Locate the cell with the specified text and output its [x, y] center coordinate. 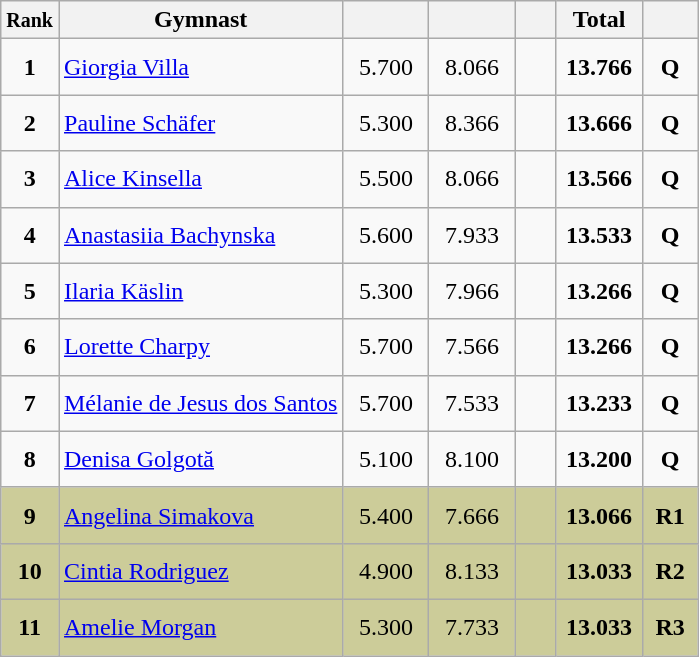
Ilaria Käslin [200, 291]
8.133 [472, 571]
13.766 [599, 67]
13.566 [599, 179]
R2 [670, 571]
5 [30, 291]
5.600 [386, 235]
5.400 [386, 515]
1 [30, 67]
7.533 [472, 403]
8.366 [472, 123]
11 [30, 627]
2 [30, 123]
6 [30, 347]
Amelie Morgan [200, 627]
R1 [670, 515]
13.200 [599, 459]
5.100 [386, 459]
10 [30, 571]
7.733 [472, 627]
3 [30, 179]
Mélanie de Jesus dos Santos [200, 403]
Cintia Rodriguez [200, 571]
7.933 [472, 235]
7.966 [472, 291]
4.900 [386, 571]
Giorgia Villa [200, 67]
Denisa Golgotă [200, 459]
Gymnast [200, 20]
8.100 [472, 459]
13.533 [599, 235]
Total [599, 20]
4 [30, 235]
5.500 [386, 179]
13.666 [599, 123]
7.566 [472, 347]
Rank [30, 20]
Pauline Schäfer [200, 123]
8 [30, 459]
7.666 [472, 515]
13.066 [599, 515]
Anastasiia Bachynska [200, 235]
Angelina Simakova [200, 515]
Alice Kinsella [200, 179]
13.233 [599, 403]
9 [30, 515]
7 [30, 403]
Lorette Charpy [200, 347]
R3 [670, 627]
